Return [X, Y] of the center of cell containing provided text 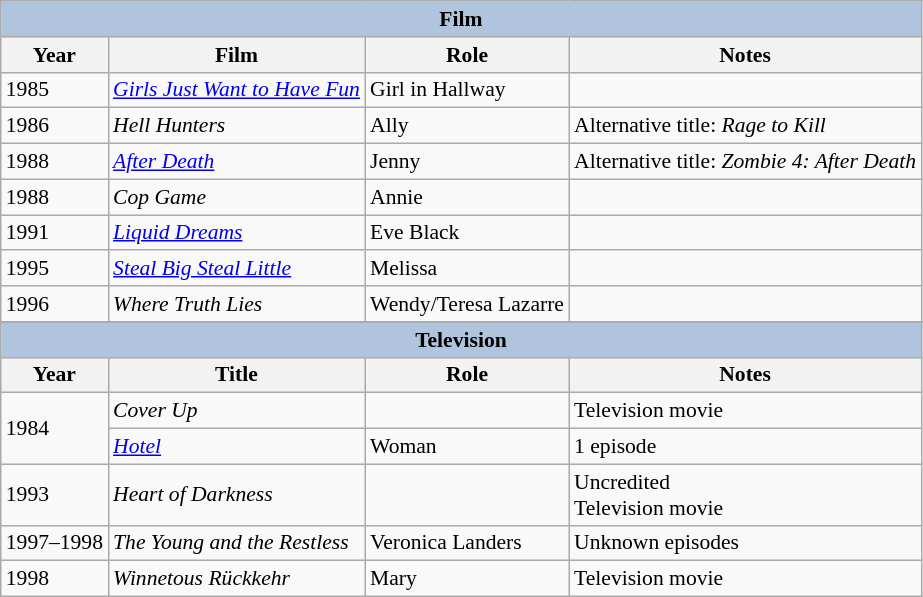
Jenny [467, 162]
Mary [467, 579]
Liquid Dreams [236, 233]
Hotel [236, 447]
1986 [54, 126]
1996 [54, 304]
Hell Hunters [236, 126]
Alternative title: Zombie 4: After Death [745, 162]
1995 [54, 269]
Girls Just Want to Have Fun [236, 90]
1997–1998 [54, 543]
Eve Black [467, 233]
UncreditedTelevision movie [745, 494]
Winnetous Rückkehr [236, 579]
Unknown episodes [745, 543]
Veronica Landers [467, 543]
Alternative title: Rage to Kill [745, 126]
Where Truth Lies [236, 304]
Title [236, 375]
Ally [467, 126]
Melissa [467, 269]
Wendy/Teresa Lazarre [467, 304]
Annie [467, 197]
The Young and the Restless [236, 543]
1984 [54, 428]
Cop Game [236, 197]
After Death [236, 162]
Television [461, 340]
Woman [467, 447]
1 episode [745, 447]
Steal Big Steal Little [236, 269]
1985 [54, 90]
Cover Up [236, 411]
Girl in Hallway [467, 90]
Heart of Darkness [236, 494]
1993 [54, 494]
1998 [54, 579]
1991 [54, 233]
